Determine the (x, y) coordinate at the center of the cell enclosing the given text.  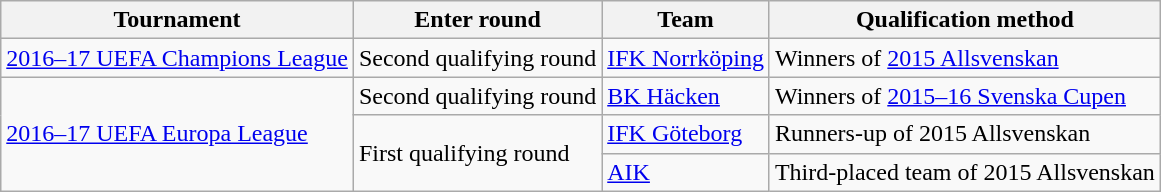
BK Häcken (686, 96)
2016–17 UEFA Champions League (178, 58)
Enter round (477, 20)
Third-placed team of 2015 Allsvenskan (964, 172)
Tournament (178, 20)
Winners of 2015–16 Svenska Cupen (964, 96)
AIK (686, 172)
First qualifying round (477, 153)
Runners-up of 2015 Allsvenskan (964, 134)
Team (686, 20)
Qualification method (964, 20)
2016–17 UEFA Europa League (178, 134)
Winners of 2015 Allsvenskan (964, 58)
IFK Norrköping (686, 58)
IFK Göteborg (686, 134)
